Capture the cell that displays the provided text and extract its [X, Y] central coordinate. 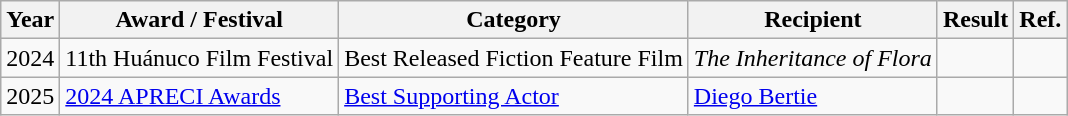
Award / Festival [200, 20]
11th Huánuco Film Festival [200, 58]
Best Supporting Actor [514, 96]
Recipient [812, 20]
Diego Bertie [812, 96]
2024 [30, 58]
Ref. [1040, 20]
Result [975, 20]
Year [30, 20]
The Inheritance of Flora [812, 58]
2024 APRECI Awards [200, 96]
Best Released Fiction Feature Film [514, 58]
2025 [30, 96]
Category [514, 20]
